Detect which cell encompasses the target text, then output its [X, Y] center coordinate. 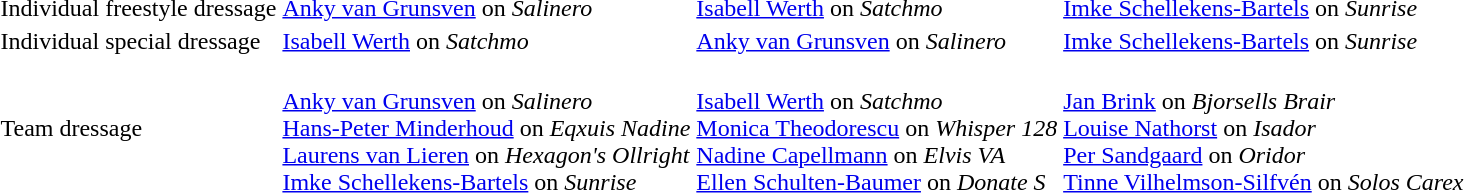
Anky van Grunsven on Salinero [877, 41]
Isabell Werth on Satchmo [486, 41]
